Locate the cell with the specified text and output its [x, y] center coordinate. 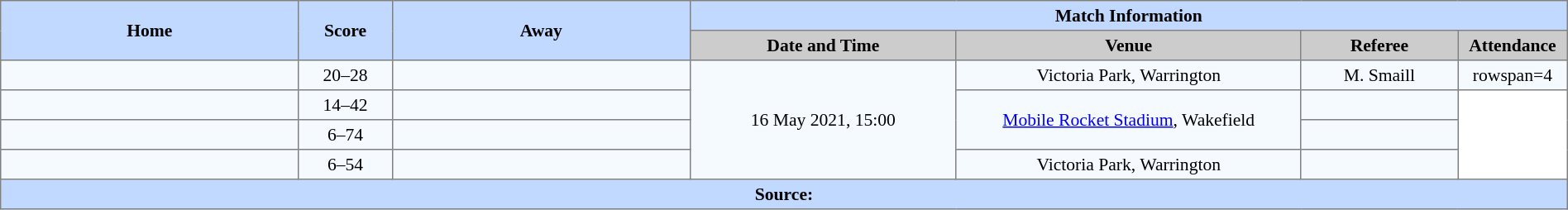
Venue [1128, 45]
6–74 [346, 135]
16 May 2021, 15:00 [823, 120]
20–28 [346, 75]
Mobile Rocket Stadium, Wakefield [1128, 120]
rowspan=4 [1513, 75]
M. Smaill [1379, 75]
Score [346, 31]
Away [541, 31]
Referee [1379, 45]
Attendance [1513, 45]
Match Information [1128, 16]
6–54 [346, 165]
Source: [784, 194]
14–42 [346, 105]
Date and Time [823, 45]
Home [150, 31]
